Pinpoint the cell where the given text exists, returning its (X, Y) midpoint coordinate. 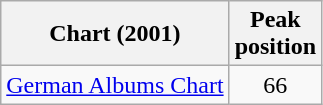
66 (275, 85)
Peakposition (275, 34)
Chart (2001) (115, 34)
German Albums Chart (115, 85)
